Determine the [X, Y] coordinate at the center of the cell enclosing the given text.  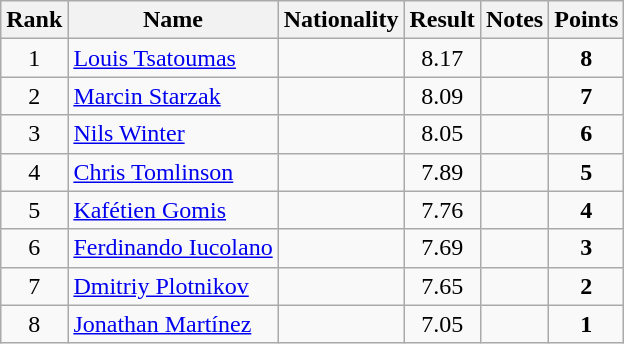
7.89 [442, 172]
Name [173, 20]
Kafétien Gomis [173, 210]
7.05 [442, 324]
Dmitriy Plotnikov [173, 286]
8.17 [442, 58]
Points [586, 20]
Notes [514, 20]
Result [442, 20]
Rank [34, 20]
8.05 [442, 134]
7.76 [442, 210]
Ferdinando Iucolano [173, 248]
Louis Tsatoumas [173, 58]
Nationality [341, 20]
7.69 [442, 248]
Nils Winter [173, 134]
Chris Tomlinson [173, 172]
Jonathan Martínez [173, 324]
7.65 [442, 286]
Marcin Starzak [173, 96]
8.09 [442, 96]
